Find where the given text appears and provide that cell's center as [X, Y] coordinate. 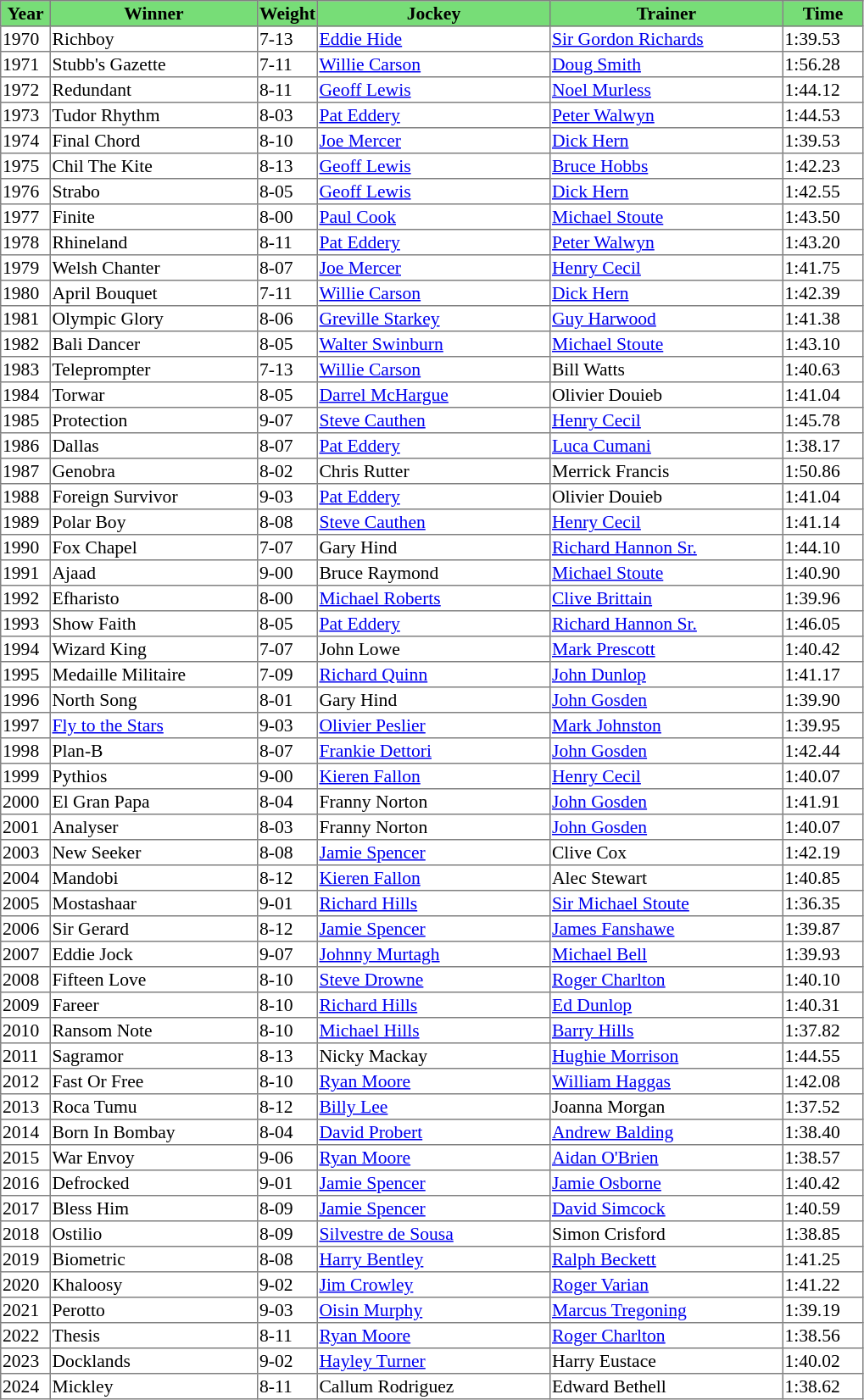
Welsh Chanter [153, 268]
Khaloosy [153, 1285]
Barry Hills [666, 1031]
Bruce Hobbs [666, 166]
1:39.90 [822, 700]
Bruce Raymond [433, 573]
2023 [25, 1361]
1990 [25, 547]
1:43.20 [822, 242]
John Dunlop [666, 675]
1:43.50 [822, 217]
Steve Drowne [433, 980]
Marcus Tregoning [666, 1310]
Sir Gordon Richards [666, 39]
Rhineland [153, 242]
1:42.23 [822, 166]
Stubb's Gazette [153, 64]
1:45.78 [822, 420]
Frankie Dettori [433, 751]
1:41.25 [822, 1259]
Callum Rodriguez [433, 1386]
1:38.17 [822, 446]
Dallas [153, 446]
1:43.10 [822, 344]
Jim Crowley [433, 1285]
Billy Lee [433, 1107]
Medaille Militaire [153, 675]
1986 [25, 446]
Clive Brittain [666, 598]
Strabo [153, 192]
Aidan O'Brien [666, 1158]
1:39.19 [822, 1310]
1:41.14 [822, 522]
Joanna Morgan [666, 1107]
Mandobi [153, 878]
1:41.38 [822, 319]
9-06 [287, 1158]
1993 [25, 624]
1988 [25, 497]
1:56.28 [822, 64]
8-06 [287, 319]
2017 [25, 1208]
Hughie Morrison [666, 1056]
Eddie Jock [153, 954]
1:37.82 [822, 1031]
1976 [25, 192]
Chris Rutter [433, 471]
Ajaad [153, 573]
1975 [25, 166]
Oisin Murphy [433, 1310]
April Bouquet [153, 293]
1:44.12 [822, 90]
Ostilio [153, 1234]
1991 [25, 573]
1:42.08 [822, 1081]
Foreign Survivor [153, 497]
1:41.75 [822, 268]
2019 [25, 1259]
John Lowe [433, 649]
1:40.10 [822, 980]
Sagramor [153, 1056]
Weight [287, 14]
1992 [25, 598]
Luca Cumani [666, 446]
1:44.53 [822, 115]
Protection [153, 420]
New Seeker [153, 853]
2015 [25, 1158]
2014 [25, 1132]
1:38.85 [822, 1234]
Pythios [153, 776]
Analyser [153, 827]
Edward Bethell [666, 1386]
Chil The Kite [153, 166]
Walter Swinburn [433, 344]
Olympic Glory [153, 319]
Guy Harwood [666, 319]
1973 [25, 115]
El Gran Papa [153, 802]
Tudor Rhythm [153, 115]
1997 [25, 725]
2010 [25, 1031]
1:50.86 [822, 471]
Ransom Note [153, 1031]
2005 [25, 903]
2022 [25, 1336]
Andrew Balding [666, 1132]
1:40.59 [822, 1208]
1978 [25, 242]
Harry Bentley [433, 1259]
1:37.52 [822, 1107]
Michael Roberts [433, 598]
Mark Prescott [666, 649]
1995 [25, 675]
Bill Watts [666, 369]
1:40.90 [822, 573]
1:42.44 [822, 751]
8-01 [287, 700]
1985 [25, 420]
Born In Bombay [153, 1132]
1996 [25, 700]
Clive Cox [666, 853]
Winner [153, 14]
Roca Tumu [153, 1107]
1:38.62 [822, 1386]
1981 [25, 319]
Efharisto [153, 598]
Harry Eustace [666, 1361]
Fifteen Love [153, 980]
Final Chord [153, 141]
Redundant [153, 90]
Mostashaar [153, 903]
Ralph Beckett [666, 1259]
Michael Bell [666, 954]
North Song [153, 700]
2008 [25, 980]
1977 [25, 217]
Plan-B [153, 751]
1:41.91 [822, 802]
Jockey [433, 14]
William Haggas [666, 1081]
Year [25, 14]
Biometric [153, 1259]
Bless Him [153, 1208]
Jamie Osborne [666, 1183]
Docklands [153, 1361]
1989 [25, 522]
Teleprompter [153, 369]
Hayley Turner [433, 1361]
Show Faith [153, 624]
1:42.19 [822, 853]
2011 [25, 1056]
1:38.40 [822, 1132]
Greville Starkey [433, 319]
2018 [25, 1234]
2001 [25, 827]
8-02 [287, 471]
Sir Michael Stoute [666, 903]
2003 [25, 853]
7-09 [287, 675]
1:39.87 [822, 929]
1:36.35 [822, 903]
Ed Dunlop [666, 1005]
1984 [25, 395]
1:40.02 [822, 1361]
1:40.63 [822, 369]
Johnny Murtagh [433, 954]
Mickley [153, 1386]
2000 [25, 802]
2012 [25, 1081]
Nicky Mackay [433, 1056]
Fly to the Stars [153, 725]
1:44.55 [822, 1056]
Wizard King [153, 649]
2024 [25, 1386]
Fareer [153, 1005]
2004 [25, 878]
1:41.22 [822, 1285]
1987 [25, 471]
Bali Dancer [153, 344]
James Fanshawe [666, 929]
David Simcock [666, 1208]
1:41.17 [822, 675]
1:42.55 [822, 192]
1983 [25, 369]
Trainer [666, 14]
Fox Chapel [153, 547]
Olivier Peslier [433, 725]
Alec Stewart [666, 878]
2020 [25, 1285]
1:38.57 [822, 1158]
Michael Hills [433, 1031]
1970 [25, 39]
1999 [25, 776]
1974 [25, 141]
Merrick Francis [666, 471]
1:40.85 [822, 878]
Roger Varian [666, 1285]
Simon Crisford [666, 1234]
David Probert [433, 1132]
Silvestre de Sousa [433, 1234]
1:42.39 [822, 293]
War Envoy [153, 1158]
Sir Gerard [153, 929]
1:39.95 [822, 725]
1982 [25, 344]
2006 [25, 929]
Eddie Hide [433, 39]
Finite [153, 217]
Richboy [153, 39]
1998 [25, 751]
1:44.10 [822, 547]
1972 [25, 90]
Perotto [153, 1310]
Time [822, 14]
2009 [25, 1005]
1:40.31 [822, 1005]
1:46.05 [822, 624]
1:39.93 [822, 954]
1979 [25, 268]
1:38.56 [822, 1336]
2016 [25, 1183]
Noel Murless [666, 90]
Mark Johnston [666, 725]
Torwar [153, 395]
Polar Boy [153, 522]
2007 [25, 954]
Doug Smith [666, 64]
2013 [25, 1107]
1994 [25, 649]
1:39.96 [822, 598]
Paul Cook [433, 217]
Defrocked [153, 1183]
Richard Quinn [433, 675]
2021 [25, 1310]
Darrel McHargue [433, 395]
Fast Or Free [153, 1081]
Thesis [153, 1336]
1971 [25, 64]
Genobra [153, 471]
1980 [25, 293]
